From the cell containing the given text, extract its center point as [x, y] coordinate. 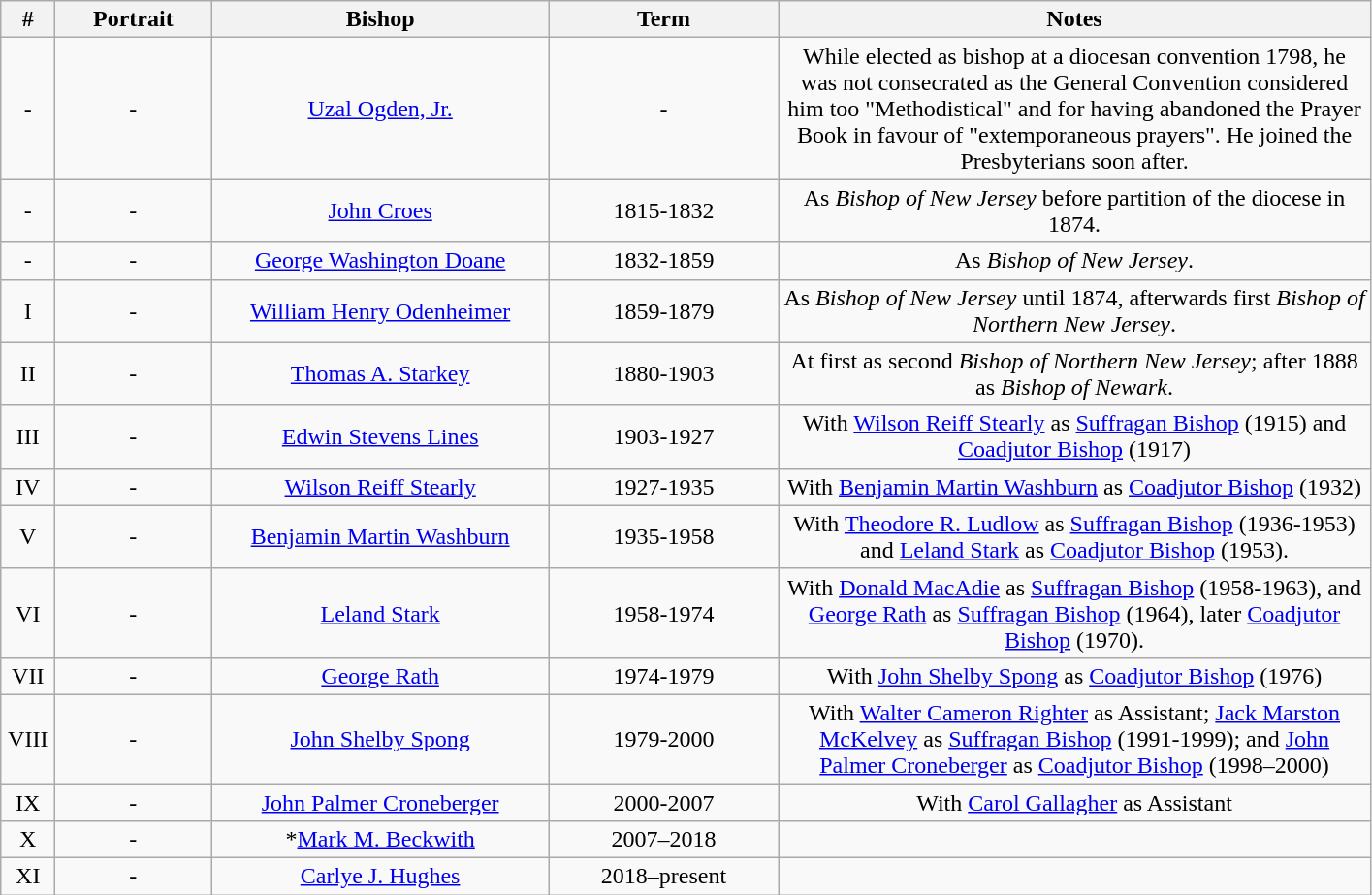
*Mark M. Beckwith [380, 840]
Wilson Reiff Stearly [380, 487]
John Palmer Croneberger [380, 802]
Notes [1074, 19]
VI [28, 613]
1880-1903 [663, 374]
VIII [28, 739]
John Croes [380, 211]
1935-1958 [663, 537]
Benjamin Martin Washburn [380, 537]
# [28, 19]
With Wilson Reiff Stearly as Suffragan Bishop (1915) and Coadjutor Bishop (1917) [1074, 436]
William Henry Odenheimer [380, 310]
1815-1832 [663, 211]
X [28, 840]
With John Shelby Spong as Coadjutor Bishop (1976) [1074, 676]
George Washington Doane [380, 261]
As Bishop of New Jersey. [1074, 261]
1832-1859 [663, 261]
Leland Stark [380, 613]
As Bishop of New Jersey before partition of the diocese in 1874. [1074, 211]
At first as second Bishop of Northern New Jersey; after 1888 as Bishop of Newark. [1074, 374]
1958-1974 [663, 613]
2007–2018 [663, 840]
With Theodore R. Ludlow as Suffragan Bishop (1936-1953) and Leland Stark as Coadjutor Bishop (1953). [1074, 537]
Carlye J. Hughes [380, 877]
As Bishop of New Jersey until 1874, afterwards first Bishop of Northern New Jersey. [1074, 310]
Uzal Ogden, Jr. [380, 109]
John Shelby Spong [380, 739]
With Benjamin Martin Washburn as Coadjutor Bishop (1932) [1074, 487]
Portrait [134, 19]
1974-1979 [663, 676]
VII [28, 676]
III [28, 436]
Term [663, 19]
Bishop [380, 19]
XI [28, 877]
Edwin Stevens Lines [380, 436]
With Carol Gallagher as Assistant [1074, 802]
George Rath [380, 676]
With Donald MacAdie as Suffragan Bishop (1958-1963), and George Rath as Suffragan Bishop (1964), later Coadjutor Bishop (1970). [1074, 613]
IX [28, 802]
1979-2000 [663, 739]
1903-1927 [663, 436]
V [28, 537]
1927-1935 [663, 487]
II [28, 374]
IV [28, 487]
1859-1879 [663, 310]
2018–present [663, 877]
I [28, 310]
2000-2007 [663, 802]
Thomas A. Starkey [380, 374]
